Capture the cell that displays the provided text and extract its (x, y) central coordinate. 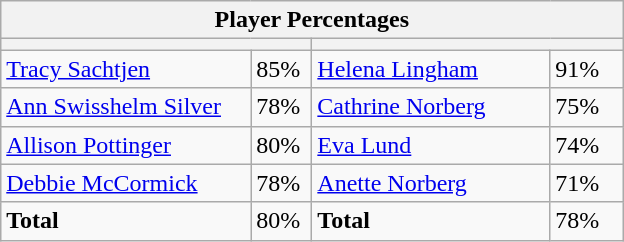
Debbie McCormick (126, 183)
Player Percentages (312, 20)
Helena Lingham (431, 69)
85% (282, 69)
Eva Lund (431, 145)
75% (586, 107)
91% (586, 69)
Allison Pottinger (126, 145)
Tracy Sachtjen (126, 69)
Ann Swisshelm Silver (126, 107)
71% (586, 183)
74% (586, 145)
Cathrine Norberg (431, 107)
Anette Norberg (431, 183)
